Scan for the cell matching the given text and deliver its (x, y) coordinate at center. 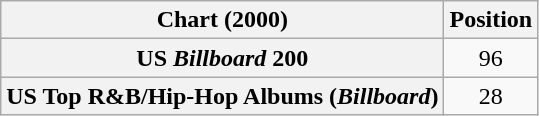
28 (491, 96)
Position (491, 20)
96 (491, 58)
Chart (2000) (222, 20)
US Billboard 200 (222, 58)
US Top R&B/Hip-Hop Albums (Billboard) (222, 96)
